Search for the cell housing the specified text and yield its (X, Y) center coordinate. 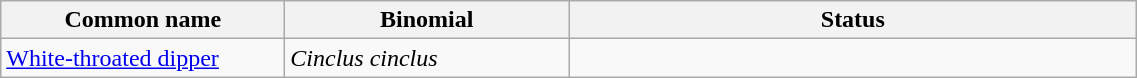
Binomial (427, 20)
Cinclus cinclus (427, 58)
Status (853, 20)
Common name (143, 20)
White-throated dipper (143, 58)
